Pinpoint the cell where the given text exists, returning its (X, Y) midpoint coordinate. 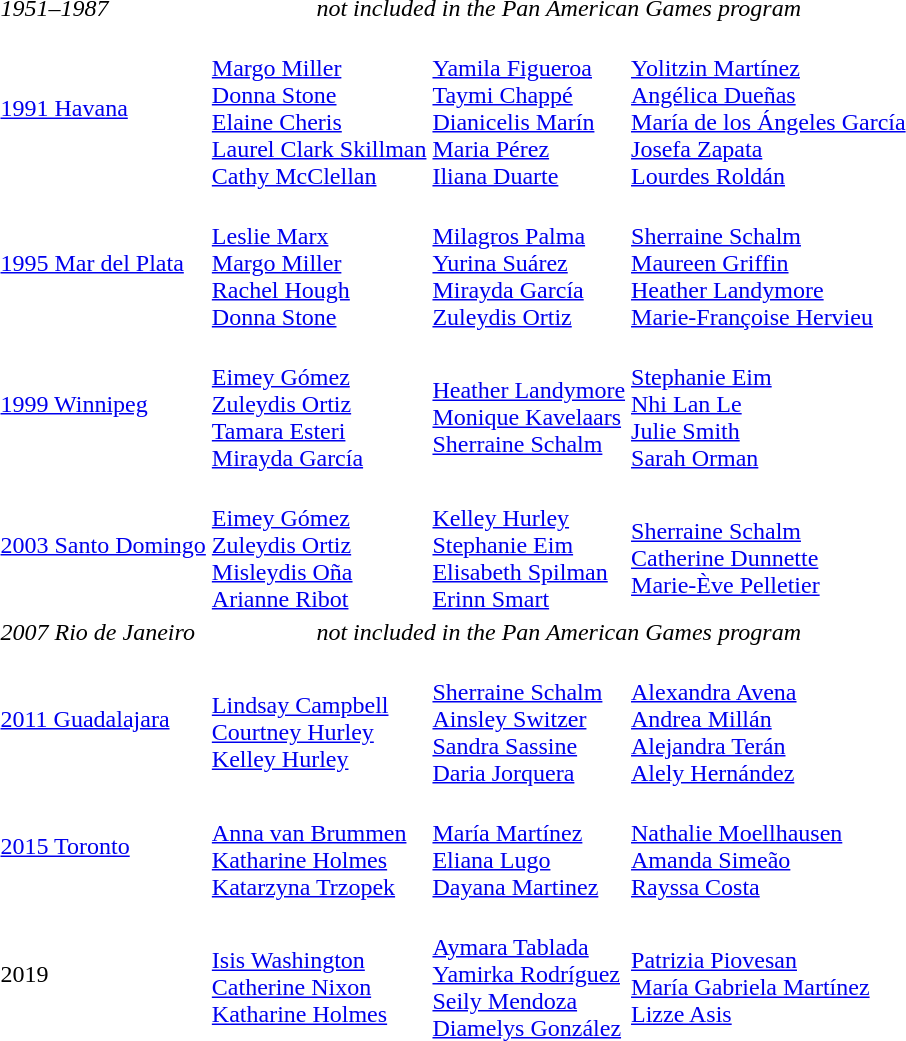
Leslie MarxMargo MillerRachel HoughDonna Stone (319, 263)
Margo MillerDonna StoneElaine CherisLaurel Clark SkillmanCathy McClellan (319, 108)
Eimey GómezZuleydis OrtizMisleydis OñaArianne Ribot (319, 545)
Eimey GómezZuleydis OrtizTamara EsteriMirayda García (319, 404)
Milagros PalmaYurina SuárezMirayda GarcíaZuleydis Ortiz (529, 263)
Yamila FigueroaTaymi ChappéDianicelis MarínMaria PérezIliana Duarte (529, 108)
Heather LandymoreMonique KavelaarsSherraine Schalm (529, 404)
Sherraine SchalmAinsley SwitzerSandra SassineDaria Jorquera (529, 719)
Lindsay CampbellCourtney HurleyKelley Hurley (319, 719)
Kelley HurleyStephanie EimElisabeth SpilmanErinn Smart (529, 545)
Anna van BrummenKatharine HolmesKatarzyna Trzopek (319, 846)
María MartínezEliana LugoDayana Martinez (529, 846)
